Provide the (x, y) coordinate of the cell's center where the given text is located.  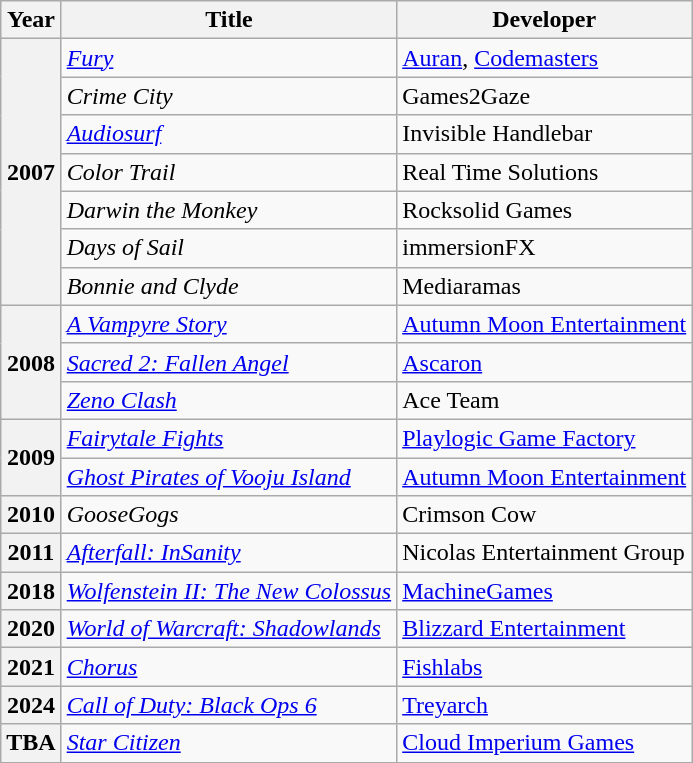
2008 (31, 362)
GooseGogs (229, 515)
Audiosurf (229, 134)
2007 (31, 172)
immersionFX (544, 248)
2021 (31, 667)
Crime City (229, 96)
Blizzard Entertainment (544, 629)
2010 (31, 515)
Sacred 2: Fallen Angel (229, 362)
Wolfenstein II: The New Colossus (229, 591)
Playlogic Game Factory (544, 438)
Ghost Pirates of Vooju Island (229, 477)
Fairytale Fights (229, 438)
Days of Sail (229, 248)
Chorus (229, 667)
World of Warcraft: Shadowlands (229, 629)
Cloud Imperium Games (544, 743)
Call of Duty: Black Ops 6 (229, 705)
Star Citizen (229, 743)
Ascaron (544, 362)
A Vampyre Story (229, 324)
Fury (229, 58)
2020 (31, 629)
Invisible Handlebar (544, 134)
Rocksolid Games (544, 210)
Mediaramas (544, 286)
Year (31, 20)
Bonnie and Clyde (229, 286)
Treyarch (544, 705)
Ace Team (544, 400)
Color Trail (229, 172)
Developer (544, 20)
2009 (31, 457)
Title (229, 20)
TBA (31, 743)
2011 (31, 553)
Crimson Cow (544, 515)
Auran, Codemasters (544, 58)
2018 (31, 591)
2024 (31, 705)
Games2Gaze (544, 96)
Real Time Solutions (544, 172)
Nicolas Entertainment Group (544, 553)
MachineGames (544, 591)
Zeno Clash (229, 400)
Darwin the Monkey (229, 210)
Fishlabs (544, 667)
Afterfall: InSanity (229, 553)
